Output the [X, Y] coordinate of the center of the cell containing the given text.  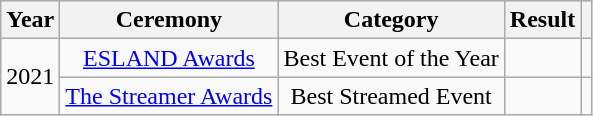
Category [391, 20]
Year [30, 20]
The Streamer Awards [169, 96]
2021 [30, 77]
Result [542, 20]
ESLAND Awards [169, 58]
Best Streamed Event [391, 96]
Ceremony [169, 20]
Best Event of the Year [391, 58]
